For the text-containing cell, return its midpoint in (X, Y) coordinate format. 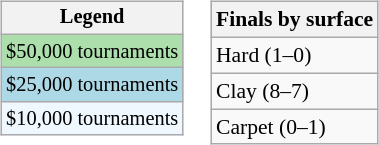
Hard (1–0) (294, 55)
Carpet (0–1) (294, 127)
Clay (8–7) (294, 91)
$50,000 tournaments (92, 51)
$10,000 tournaments (92, 119)
$25,000 tournaments (92, 85)
Finals by surface (294, 20)
Legend (92, 18)
